Return (X, Y) of the center of cell containing provided text 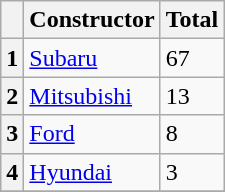
2 (12, 96)
4 (12, 172)
67 (192, 58)
Ford (92, 134)
8 (192, 134)
13 (192, 96)
1 (12, 58)
Subaru (92, 58)
Mitsubishi (92, 96)
Constructor (92, 20)
Total (192, 20)
Hyundai (92, 172)
